Locate the cell with the specified text and output its (x, y) center coordinate. 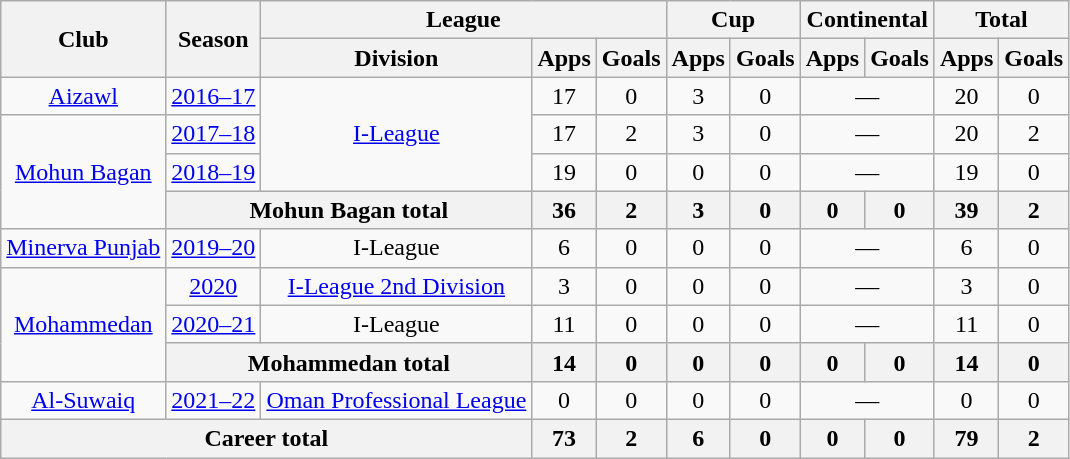
Division (396, 58)
Club (84, 39)
2020 (214, 286)
2017–18 (214, 134)
73 (564, 438)
Mohun Bagan (84, 172)
I-League 2nd Division (396, 286)
2016–17 (214, 96)
Career total (266, 438)
Mohammedan total (349, 362)
League (464, 20)
Mohammedan (84, 324)
Total (1001, 20)
Season (214, 39)
2019–20 (214, 248)
Cup (733, 20)
Aizawl (84, 96)
Oman Professional League (396, 400)
2018–19 (214, 172)
36 (564, 210)
79 (966, 438)
Continental (867, 20)
2021–22 (214, 400)
Minerva Punjab (84, 248)
39 (966, 210)
Mohun Bagan total (349, 210)
2020–21 (214, 324)
Al-Suwaiq (84, 400)
